Locate the cell with the specified text and output its [x, y] center coordinate. 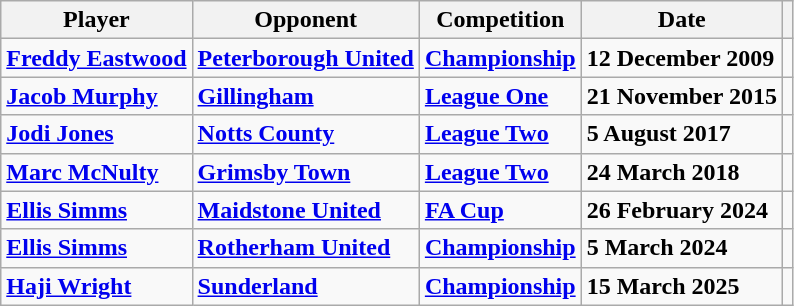
Player [96, 20]
FA Cup [500, 210]
Freddy Eastwood [96, 58]
Opponent [306, 20]
Marc McNulty [96, 172]
5 March 2024 [682, 248]
26 February 2024 [682, 210]
Competition [500, 20]
Grimsby Town [306, 172]
Rotherham United [306, 248]
5 August 2017 [682, 134]
League One [500, 96]
Haji Wright [96, 286]
15 March 2025 [682, 286]
Maidstone United [306, 210]
12 December 2009 [682, 58]
Sunderland [306, 286]
Date [682, 20]
Notts County [306, 134]
Jodi Jones [96, 134]
Jacob Murphy [96, 96]
24 March 2018 [682, 172]
Peterborough United [306, 58]
21 November 2015 [682, 96]
Gillingham [306, 96]
